Locate the cell with the specified text and output its (X, Y) center coordinate. 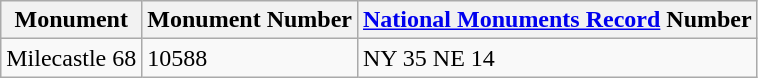
NY 35 NE 14 (557, 58)
National Monuments Record Number (557, 20)
10588 (250, 58)
Milecastle 68 (72, 58)
Monument Number (250, 20)
Monument (72, 20)
